Scan for the cell matching the given text and deliver its [X, Y] coordinate at center. 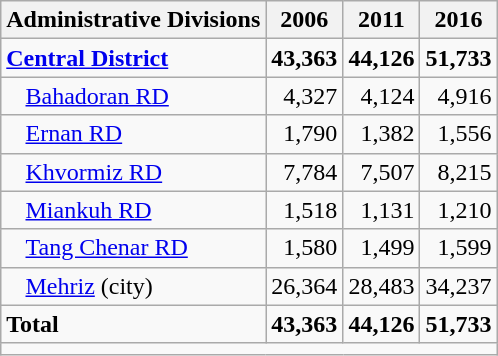
1,556 [458, 134]
4,124 [382, 96]
2006 [304, 20]
7,507 [382, 172]
1,518 [304, 210]
Khvormiz RD [134, 172]
Miankuh RD [134, 210]
Ernan RD [134, 134]
7,784 [304, 172]
1,790 [304, 134]
2011 [382, 20]
Tang Chenar RD [134, 248]
1,131 [382, 210]
Total [134, 324]
28,483 [382, 286]
1,580 [304, 248]
26,364 [304, 286]
1,382 [382, 134]
4,327 [304, 96]
34,237 [458, 286]
1,599 [458, 248]
1,499 [382, 248]
2016 [458, 20]
8,215 [458, 172]
Administrative Divisions [134, 20]
Mehriz (city) [134, 286]
1,210 [458, 210]
Central District [134, 58]
4,916 [458, 96]
Bahadoran RD [134, 96]
